Capture the cell that displays the provided text and extract its [X, Y] central coordinate. 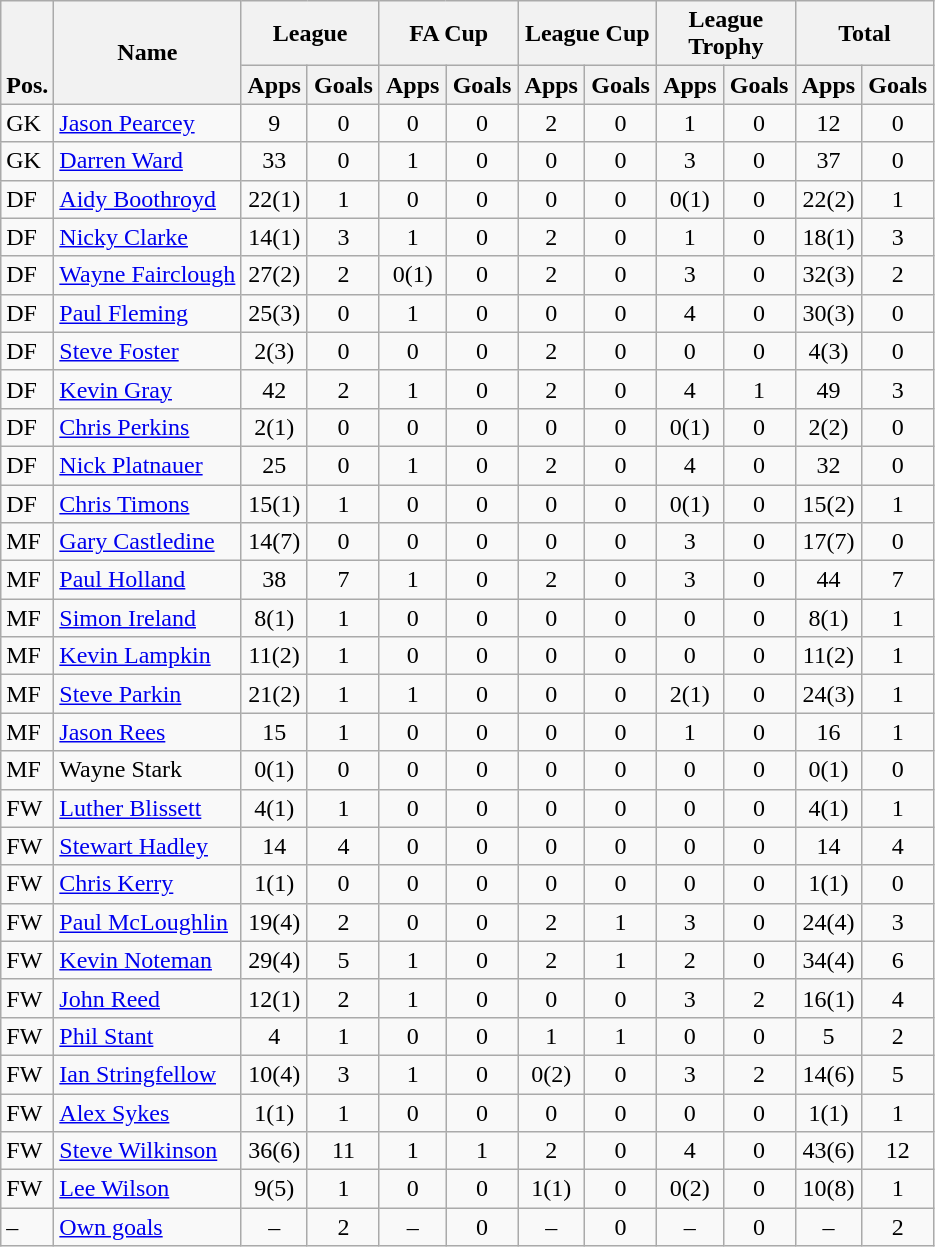
15 [274, 732]
43(6) [828, 1151]
22(1) [274, 199]
44 [828, 580]
16(1) [828, 998]
19(4) [274, 922]
Ian Stringfellow [148, 1074]
32(3) [828, 275]
22(2) [828, 199]
Luther Blissett [148, 808]
Kevin Lampkin [148, 656]
Aidy Boothroyd [148, 199]
16 [828, 732]
Simon Ireland [148, 618]
Jason Rees [148, 732]
30(3) [828, 313]
League Trophy [726, 34]
9(5) [274, 1189]
Nicky Clarke [148, 237]
38 [274, 580]
Alex Sykes [148, 1113]
Paul McLoughlin [148, 922]
Pos. [28, 52]
Total [864, 34]
2(2) [828, 427]
10(8) [828, 1189]
Chris Timons [148, 503]
Gary Castledine [148, 542]
Own goals [148, 1227]
Paul Holland [148, 580]
14(1) [274, 237]
4(3) [828, 351]
FA Cup [448, 34]
12(1) [274, 998]
25(3) [274, 313]
Phil Stant [148, 1036]
27(2) [274, 275]
14(7) [274, 542]
33 [274, 161]
Paul Fleming [148, 313]
Steve Parkin [148, 694]
Lee Wilson [148, 1189]
15(2) [828, 503]
24(4) [828, 922]
John Reed [148, 998]
21(2) [274, 694]
League [310, 34]
29(4) [274, 960]
Stewart Hadley [148, 846]
Kevin Gray [148, 389]
Nick Platnauer [148, 465]
Steve Wilkinson [148, 1151]
25 [274, 465]
6 [898, 960]
Wayne Fairclough [148, 275]
2(3) [274, 351]
Chris Kerry [148, 884]
League Cup [588, 34]
Steve Foster [148, 351]
36(6) [274, 1151]
15(1) [274, 503]
11 [343, 1151]
17(7) [828, 542]
18(1) [828, 237]
34(4) [828, 960]
14(6) [828, 1074]
32 [828, 465]
Chris Perkins [148, 427]
9 [274, 123]
Darren Ward [148, 161]
42 [274, 389]
Name [148, 52]
49 [828, 389]
37 [828, 161]
Jason Pearcey [148, 123]
Kevin Noteman [148, 960]
10(4) [274, 1074]
24(3) [828, 694]
Wayne Stark [148, 770]
